Output the [X, Y] coordinate of the center of the cell containing the given text.  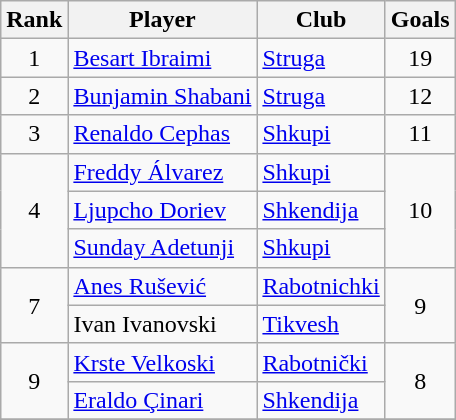
Besart Ibraimi [162, 58]
Bunjamin Shabani [162, 96]
Freddy Álvarez [162, 172]
7 [34, 305]
Krste Velkoski [162, 362]
Rabotnichki [321, 286]
3 [34, 134]
2 [34, 96]
Sunday Adetunji [162, 248]
19 [420, 58]
Rabotnički [321, 362]
Tikvesh [321, 324]
11 [420, 134]
12 [420, 96]
Ivan Ivanovski [162, 324]
Rank [34, 20]
10 [420, 210]
8 [420, 381]
Ljupcho Doriev [162, 210]
4 [34, 210]
Eraldo Çinari [162, 400]
Anes Rušević [162, 286]
Renaldo Cephas [162, 134]
Player [162, 20]
1 [34, 58]
Goals [420, 20]
Club [321, 20]
